Capture the cell that displays the provided text and extract its (X, Y) central coordinate. 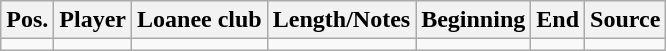
Player (93, 20)
Loanee club (200, 20)
Beginning (474, 20)
End (558, 20)
Source (626, 20)
Pos. (28, 20)
Length/Notes (341, 20)
